For the text-containing cell, return its midpoint in (X, Y) coordinate format. 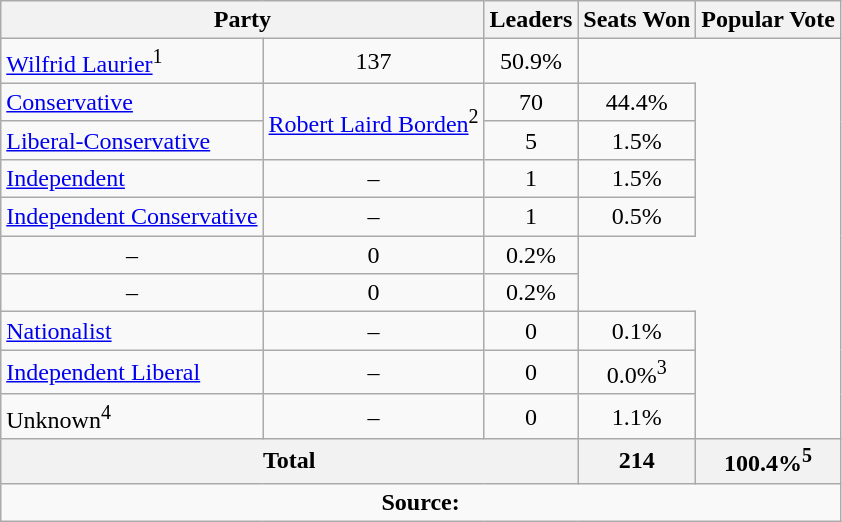
Wilfrid Laurier1 (132, 62)
Nationalist (132, 331)
Conservative (132, 102)
0.0%3 (637, 372)
Total (290, 462)
Source: (421, 502)
1.1% (637, 416)
Liberal-Conservative (132, 140)
Leaders (531, 20)
100.4%5 (768, 462)
0.5% (637, 217)
Independent (132, 178)
5 (531, 140)
Popular Vote (768, 20)
50.9% (531, 62)
Seats Won (637, 20)
44.4% (637, 102)
70 (531, 102)
0.1% (637, 331)
Independent Conservative (132, 217)
Unknown4 (132, 416)
137 (374, 62)
Robert Laird Borden2 (374, 121)
Party (242, 20)
214 (637, 462)
Independent Liberal (132, 372)
